Scan for the cell matching the given text and deliver its (x, y) coordinate at center. 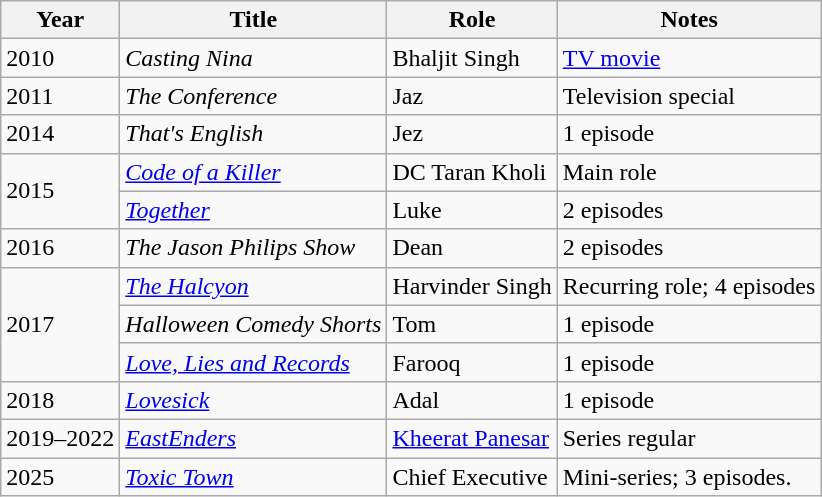
2010 (60, 58)
Jaz (472, 96)
Series regular (689, 438)
Television special (689, 96)
The Halcyon (254, 286)
Together (254, 210)
TV movie (689, 58)
Main role (689, 172)
Jez (472, 134)
Lovesick (254, 400)
Adal (472, 400)
Notes (689, 20)
That's English (254, 134)
Year (60, 20)
2011 (60, 96)
Dean (472, 248)
Luke (472, 210)
Toxic Town (254, 477)
The Conference (254, 96)
Mini-series; 3 episodes. (689, 477)
Recurring role; 4 episodes (689, 286)
Role (472, 20)
The Jason Philips Show (254, 248)
Harvinder Singh (472, 286)
2025 (60, 477)
Title (254, 20)
Bhaljit Singh (472, 58)
Love, Lies and Records (254, 362)
2017 (60, 324)
2019–2022 (60, 438)
Tom (472, 324)
2018 (60, 400)
2015 (60, 191)
Casting Nina (254, 58)
Halloween Comedy Shorts (254, 324)
Code of a Killer (254, 172)
2016 (60, 248)
Chief Executive (472, 477)
DC Taran Kholi (472, 172)
Kheerat Panesar (472, 438)
Farooq (472, 362)
2014 (60, 134)
EastEnders (254, 438)
